Determine the (x, y) coordinate at the center of the cell enclosing the given text.  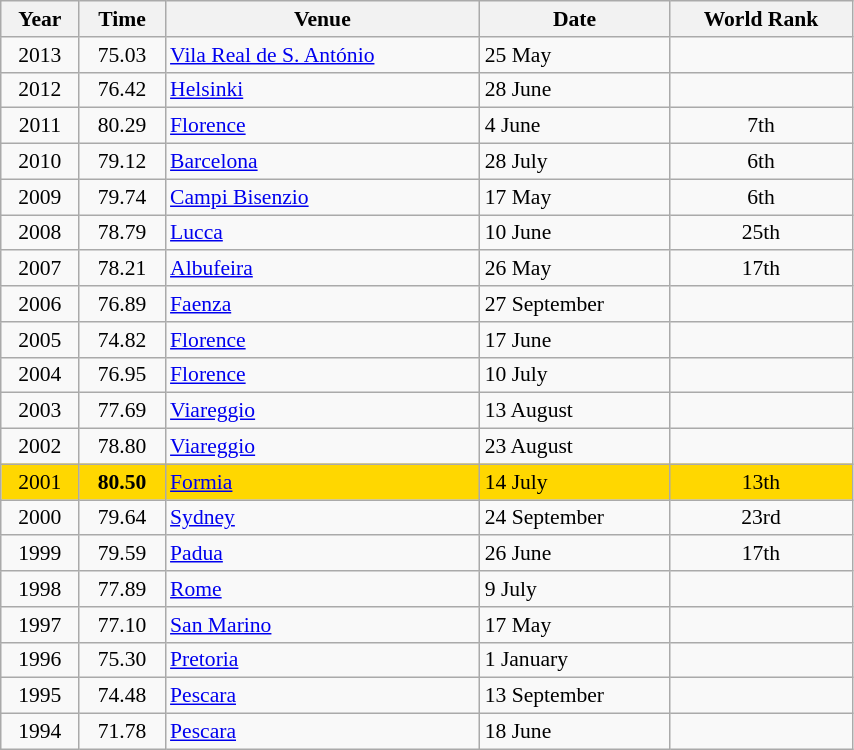
Helsinki (322, 90)
2011 (40, 126)
17 June (575, 340)
1996 (40, 660)
Campi Bisenzio (322, 197)
74.82 (122, 340)
80.50 (122, 482)
26 June (575, 554)
74.48 (122, 696)
2004 (40, 375)
76.42 (122, 90)
26 May (575, 269)
2013 (40, 55)
25 May (575, 55)
Formia (322, 482)
San Marino (322, 625)
Faenza (322, 304)
World Rank (760, 19)
Vila Real de S. António (322, 55)
Padua (322, 554)
1994 (40, 732)
24 September (575, 518)
77.89 (122, 589)
2007 (40, 269)
79.74 (122, 197)
Year (40, 19)
23rd (760, 518)
10 June (575, 233)
13 September (575, 696)
80.29 (122, 126)
76.95 (122, 375)
2000 (40, 518)
Sydney (322, 518)
78.21 (122, 269)
1 January (575, 660)
7th (760, 126)
28 June (575, 90)
1998 (40, 589)
25th (760, 233)
2006 (40, 304)
77.69 (122, 411)
79.64 (122, 518)
9 July (575, 589)
Lucca (322, 233)
23 August (575, 447)
28 July (575, 162)
2002 (40, 447)
1997 (40, 625)
14 July (575, 482)
Venue (322, 19)
Time (122, 19)
76.89 (122, 304)
78.79 (122, 233)
1995 (40, 696)
75.03 (122, 55)
1999 (40, 554)
77.10 (122, 625)
71.78 (122, 732)
4 June (575, 126)
Rome (322, 589)
2001 (40, 482)
2008 (40, 233)
75.30 (122, 660)
79.59 (122, 554)
Barcelona (322, 162)
18 June (575, 732)
2009 (40, 197)
13th (760, 482)
Date (575, 19)
2012 (40, 90)
13 August (575, 411)
10 July (575, 375)
2003 (40, 411)
27 September (575, 304)
Pretoria (322, 660)
2005 (40, 340)
78.80 (122, 447)
Albufeira (322, 269)
79.12 (122, 162)
2010 (40, 162)
